Find where the given text appears and provide that cell's center as (x, y) coordinate. 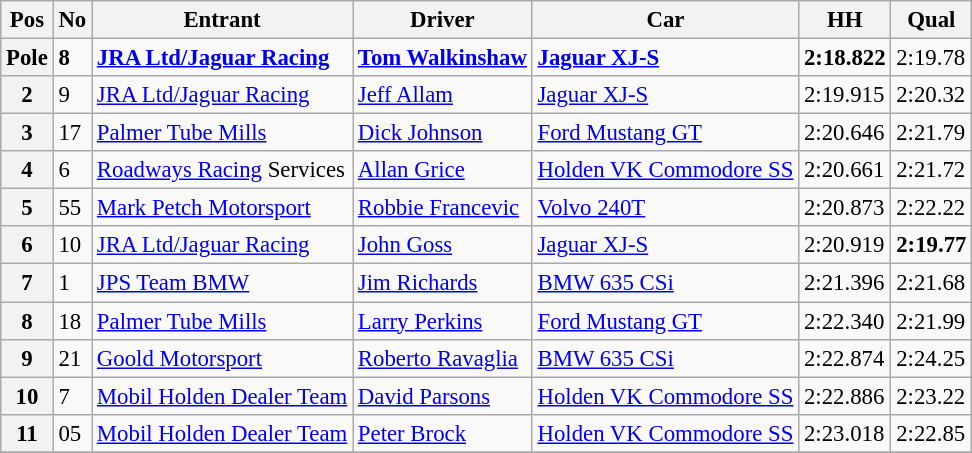
Driver (443, 20)
David Parsons (443, 396)
5 (27, 208)
HH (845, 20)
2:23.22 (932, 396)
17 (72, 133)
Mark Petch Motorsport (222, 208)
Volvo 240T (665, 208)
Pos (27, 20)
Robbie Francevic (443, 208)
2:21.72 (932, 170)
2:19.77 (932, 245)
2 (27, 95)
Goold Motorsport (222, 358)
2:20.646 (845, 133)
Pole (27, 58)
No (72, 20)
2:21.79 (932, 133)
Tom Walkinshaw (443, 58)
2:18.822 (845, 58)
Jim Richards (443, 283)
2:21.99 (932, 321)
2:21.396 (845, 283)
Jeff Allam (443, 95)
JPS Team BMW (222, 283)
Roberto Ravaglia (443, 358)
Roadways Racing Services (222, 170)
2:22.874 (845, 358)
2:24.25 (932, 358)
2:23.018 (845, 433)
Dick Johnson (443, 133)
05 (72, 433)
Entrant (222, 20)
2:21.68 (932, 283)
Larry Perkins (443, 321)
2:22.340 (845, 321)
2:20.661 (845, 170)
Allan Grice (443, 170)
2:20.32 (932, 95)
11 (27, 433)
4 (27, 170)
2:20.919 (845, 245)
Qual (932, 20)
2:19.78 (932, 58)
1 (72, 283)
2:22.886 (845, 396)
21 (72, 358)
2:22.85 (932, 433)
Car (665, 20)
2:22.22 (932, 208)
55 (72, 208)
18 (72, 321)
3 (27, 133)
2:19.915 (845, 95)
John Goss (443, 245)
2:20.873 (845, 208)
Peter Brock (443, 433)
